For the text-containing cell, return its midpoint in [x, y] coordinate format. 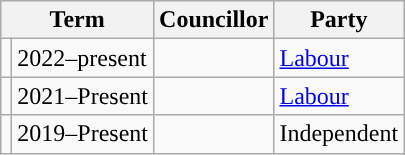
Councillor [214, 20]
Term [78, 20]
Party [339, 20]
2021–Present [83, 96]
Independent [339, 134]
2019–Present [83, 134]
2022–present [83, 58]
